Find where the given text appears and provide that cell's center as [x, y] coordinate. 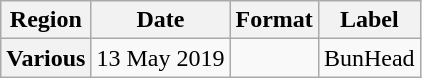
Various [46, 58]
Date [160, 20]
Format [274, 20]
Region [46, 20]
Label [369, 20]
13 May 2019 [160, 58]
BunHead [369, 58]
